Identify which cell holds the provided text, then report its [X, Y] central coordinate. 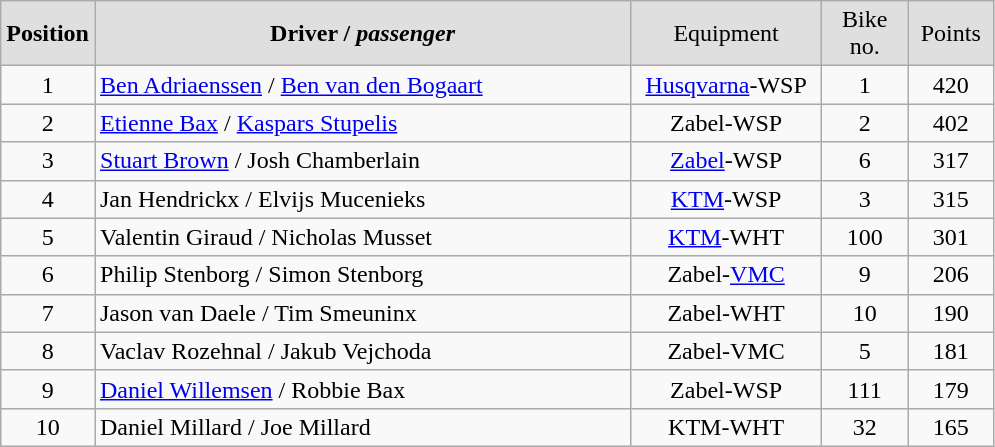
Vaclav Rozehnal / Jakub Vejchoda [362, 351]
Points [951, 34]
Valentin Giraud / Nicholas Musset [362, 237]
179 [951, 389]
Husqvarna-WSP [726, 85]
8 [48, 351]
Position [48, 34]
Zabel-WHT [726, 313]
Philip Stenborg / Simon Stenborg [362, 275]
KTM-WSP [726, 199]
420 [951, 85]
Ben Adriaenssen / Ben van den Bogaart [362, 85]
Equipment [726, 34]
Stuart Brown / Josh Chamberlain [362, 161]
315 [951, 199]
Driver / passenger [362, 34]
32 [865, 427]
Daniel Millard / Joe Millard [362, 427]
165 [951, 427]
402 [951, 123]
181 [951, 351]
111 [865, 389]
7 [48, 313]
Daniel Willemsen / Robbie Bax [362, 389]
Bike no. [865, 34]
Etienne Bax / Kaspars Stupelis [362, 123]
100 [865, 237]
Jan Hendrickx / Elvijs Mucenieks [362, 199]
190 [951, 313]
206 [951, 275]
4 [48, 199]
317 [951, 161]
301 [951, 237]
Jason van Daele / Tim Smeuninx [362, 313]
